For the text-containing cell, return its midpoint in (x, y) coordinate format. 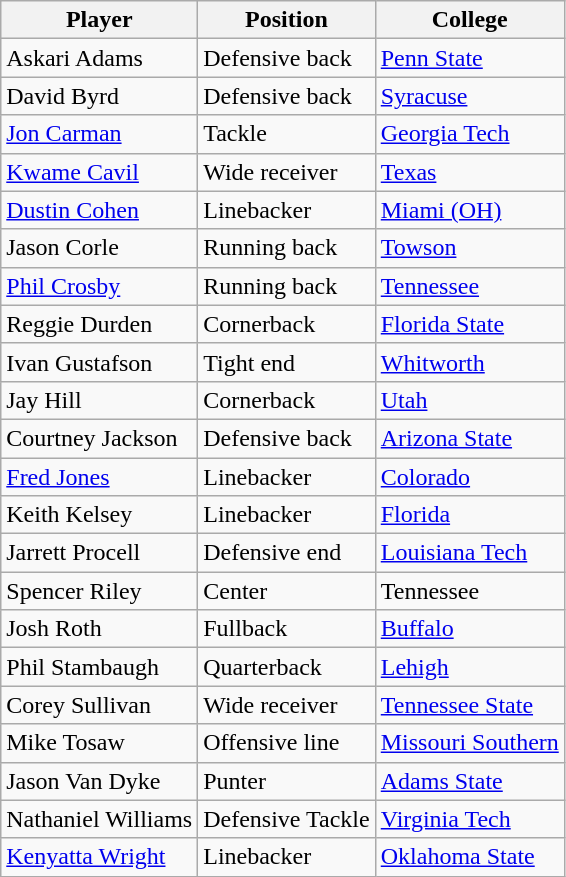
Jay Hill (100, 400)
Utah (470, 400)
Louisiana Tech (470, 553)
Fred Jones (100, 477)
Nathaniel Williams (100, 819)
Defensive end (287, 553)
Colorado (470, 477)
Dustin Cohen (100, 210)
Jason Van Dyke (100, 781)
Syracuse (470, 96)
Texas (470, 172)
Jarrett Procell (100, 553)
Florida (470, 515)
Phil Crosby (100, 286)
College (470, 20)
Defensive Tackle (287, 819)
Punter (287, 781)
Position (287, 20)
Spencer Riley (100, 591)
David Byrd (100, 96)
Virginia Tech (470, 819)
Josh Roth (100, 629)
Buffalo (470, 629)
Reggie Durden (100, 324)
Kenyatta Wright (100, 857)
Whitworth (470, 362)
Center (287, 591)
Miami (OH) (470, 210)
Quarterback (287, 667)
Jon Carman (100, 134)
Arizona State (470, 438)
Florida State (470, 324)
Phil Stambaugh (100, 667)
Tennessee State (470, 705)
Penn State (470, 58)
Tight end (287, 362)
Tackle (287, 134)
Corey Sullivan (100, 705)
Offensive line (287, 743)
Ivan Gustafson (100, 362)
Adams State (470, 781)
Georgia Tech (470, 134)
Jason Corle (100, 248)
Mike Tosaw (100, 743)
Oklahoma State (470, 857)
Kwame Cavil (100, 172)
Fullback (287, 629)
Towson (470, 248)
Askari Adams (100, 58)
Courtney Jackson (100, 438)
Missouri Southern (470, 743)
Lehigh (470, 667)
Player (100, 20)
Keith Kelsey (100, 515)
